Detect which cell encompasses the target text, then output its (X, Y) center coordinate. 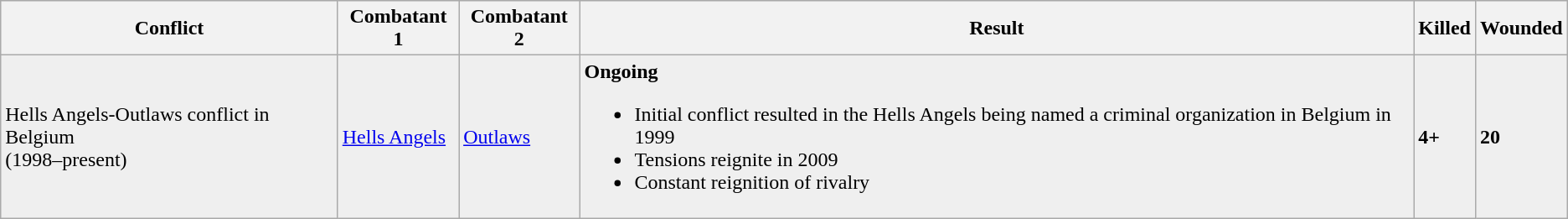
Killed (1445, 29)
Conflict (169, 29)
Hells Angels-Outlaws conflict in Belgium(1998–present) (169, 137)
Result (997, 29)
Combatant 2 (519, 29)
Wounded (1521, 29)
Outlaws (519, 137)
4+ (1445, 137)
Hells Angels (398, 137)
Combatant 1 (398, 29)
20 (1521, 137)
